Find where the given text appears and provide that cell's center as (x, y) coordinate. 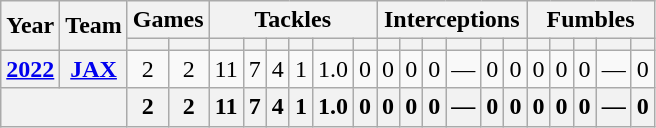
JAX (94, 69)
Interceptions (452, 20)
Fumbles (590, 20)
Team (94, 26)
Tackles (292, 20)
Year (30, 26)
Games (168, 20)
2022 (30, 69)
